From the cell containing the given text, extract its center point as [X, Y] coordinate. 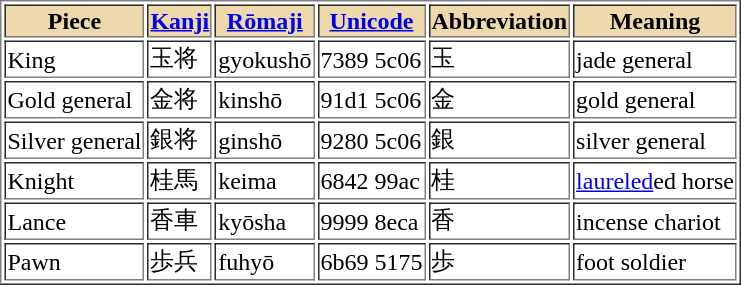
Meaning [655, 20]
fuhyō [264, 262]
9999 8eca [371, 221]
91d1 5c06 [371, 100]
gold general [655, 100]
foot soldier [655, 262]
桂馬 [180, 181]
keima [264, 181]
Gold general [74, 100]
Pawn [74, 262]
金 [499, 100]
Abbreviation [499, 20]
香車 [180, 221]
銀将 [180, 141]
金将 [180, 100]
kyōsha [264, 221]
Silver general [74, 141]
incense chariot [655, 221]
銀 [499, 141]
7389 5c06 [371, 59]
jade general [655, 59]
6b69 5175 [371, 262]
Piece [74, 20]
歩兵 [180, 262]
Knight [74, 181]
歩 [499, 262]
gyokushō [264, 59]
silver general [655, 141]
桂 [499, 181]
6842 99ac [371, 181]
laureleded horse [655, 181]
玉 [499, 59]
香 [499, 221]
King [74, 59]
9280 5c06 [371, 141]
ginshō [264, 141]
玉将 [180, 59]
kinshō [264, 100]
Unicode [371, 20]
Rōmaji [264, 20]
Lance [74, 221]
Kanji [180, 20]
